Extract the (X, Y) coordinate from the center of the cell holding the provided text.  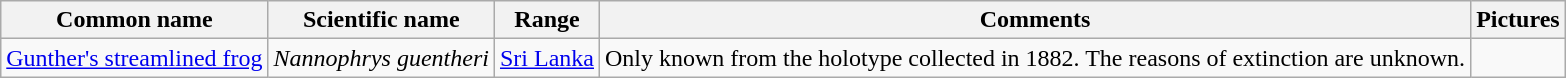
Nannophrys guentheri (381, 58)
Scientific name (381, 20)
Gunther's streamlined frog (134, 58)
Common name (134, 20)
Only known from the holotype collected in 1882. The reasons of extinction are unknown. (1036, 58)
Sri Lanka (546, 58)
Range (546, 20)
Pictures (1518, 20)
Comments (1036, 20)
